For the text-containing cell, return its midpoint in (x, y) coordinate format. 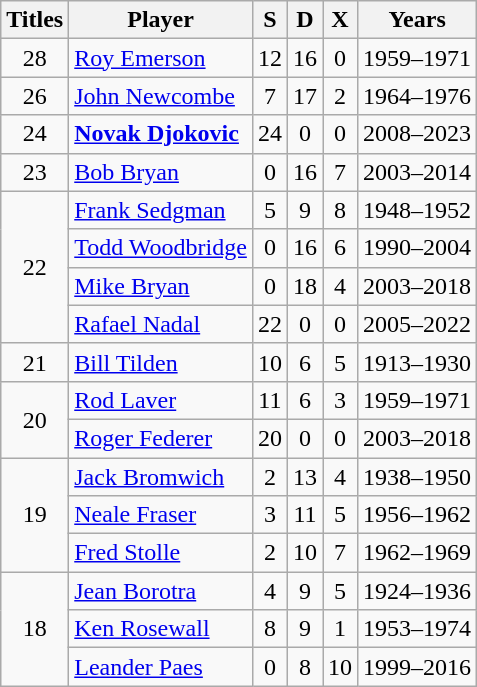
23 (35, 172)
13 (304, 477)
12 (270, 58)
Bill Tilden (161, 362)
1924–1936 (418, 591)
1999–2016 (418, 667)
1990–2004 (418, 248)
Jean Borotra (161, 591)
Years (418, 20)
2003–2014 (418, 172)
2008–2023 (418, 134)
Novak Djokovic (161, 134)
Rod Laver (161, 400)
Ken Rosewall (161, 629)
John Newcombe (161, 96)
Bob Bryan (161, 172)
S (270, 20)
1913–1930 (418, 362)
17 (304, 96)
Frank Sedgman (161, 210)
Neale Fraser (161, 515)
Player (161, 20)
21 (35, 362)
1948–1952 (418, 210)
Fred Stolle (161, 553)
Roger Federer (161, 438)
1938–1950 (418, 477)
Leander Paes (161, 667)
1964–1976 (418, 96)
19 (35, 515)
Mike Bryan (161, 286)
Todd Woodbridge (161, 248)
1962–1969 (418, 553)
X (340, 20)
Jack Bromwich (161, 477)
Titles (35, 20)
Rafael Nadal (161, 324)
1956–1962 (418, 515)
D (304, 20)
28 (35, 58)
2005–2022 (418, 324)
26 (35, 96)
Roy Emerson (161, 58)
1 (340, 629)
1953–1974 (418, 629)
